Determine the [x, y] coordinate at the center of the cell enclosing the given text.  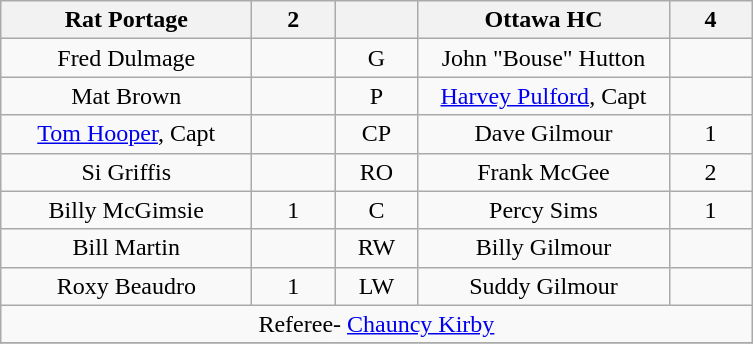
CP [376, 134]
Ottawa HC [544, 20]
Referee- Chauncy Kirby [376, 324]
Tom Hooper, Capt [126, 134]
RO [376, 172]
Suddy Gilmour [544, 286]
John "Bouse" Hutton [544, 58]
Harvey Pulford, Capt [544, 96]
LW [376, 286]
Fred Dulmage [126, 58]
G [376, 58]
Roxy Beaudro [126, 286]
Rat Portage [126, 20]
Dave Gilmour [544, 134]
Billy McGimsie [126, 210]
RW [376, 248]
Si Griffis [126, 172]
Billy Gilmour [544, 248]
Percy Sims [544, 210]
Frank McGee [544, 172]
P [376, 96]
Bill Martin [126, 248]
4 [710, 20]
C [376, 210]
Mat Brown [126, 96]
